Find where the given text appears and provide that cell's center as [X, Y] coordinate. 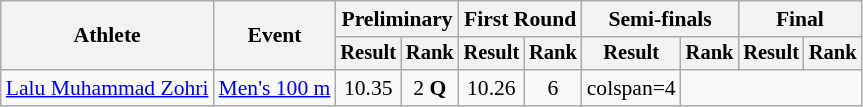
Final [800, 19]
colspan=4 [632, 88]
First Round [520, 19]
Semi-finals [660, 19]
Lalu Muhammad Zohri [108, 88]
Event [275, 36]
6 [553, 88]
2 Q [430, 88]
Athlete [108, 36]
Men's 100 m [275, 88]
10.35 [368, 88]
Preliminary [396, 19]
10.26 [492, 88]
